From the cell containing the given text, extract its center point as (x, y) coordinate. 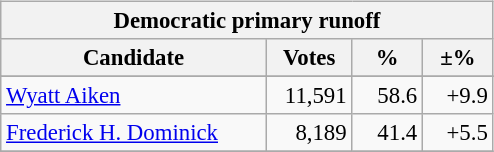
Votes (309, 58)
11,591 (309, 96)
Frederick H. Dominick (134, 133)
58.6 (388, 96)
+9.9 (458, 96)
Wyatt Aiken (134, 96)
+5.5 (458, 133)
±% (458, 58)
% (388, 58)
8,189 (309, 133)
41.4 (388, 133)
Candidate (134, 58)
Democratic primary runoff (247, 21)
